Locate the cell with the specified text and output its (x, y) center coordinate. 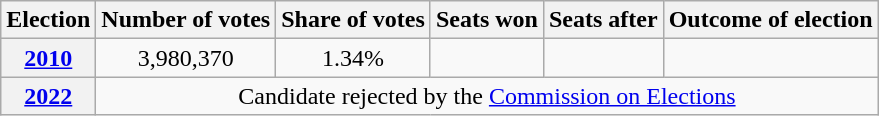
Outcome of election (770, 20)
Candidate rejected by the Commission on Elections (487, 96)
3,980,370 (186, 58)
Share of votes (354, 20)
Seats won (486, 20)
2010 (48, 58)
1.34% (354, 58)
Election (48, 20)
2022 (48, 96)
Number of votes (186, 20)
Seats after (603, 20)
